Search for the cell housing the specified text and yield its (x, y) center coordinate. 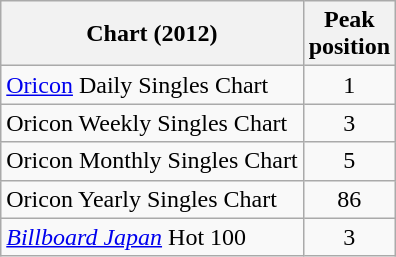
Oricon Yearly Singles Chart (152, 199)
Chart (2012) (152, 34)
Peakposition (349, 34)
Oricon Weekly Singles Chart (152, 123)
Oricon Monthly Singles Chart (152, 161)
86 (349, 199)
Oricon Daily Singles Chart (152, 85)
5 (349, 161)
Billboard Japan Hot 100 (152, 237)
1 (349, 85)
